Provide the [X, Y] coordinate of the cell's center where the given text is located.  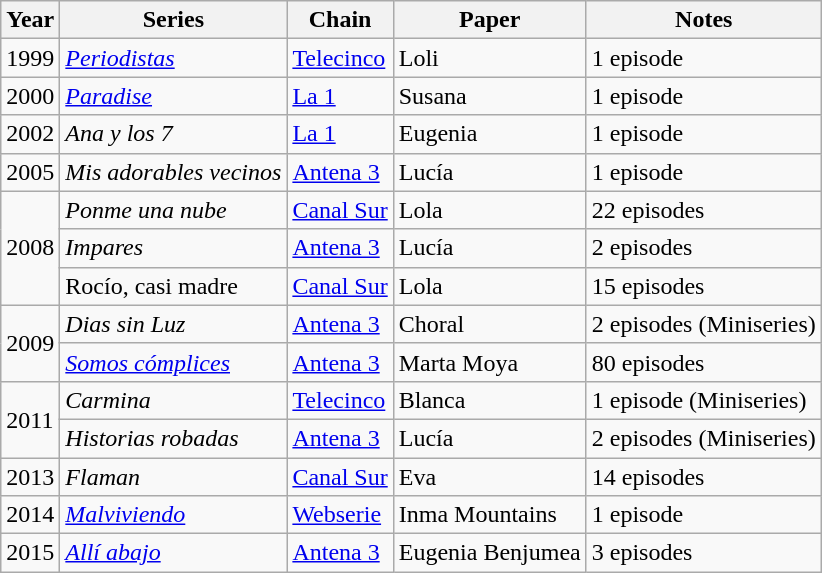
Susana [490, 96]
Malviviendo [174, 515]
Mis adorables vecinos [174, 172]
Ponme una nube [174, 210]
Paradise [174, 96]
Chain [340, 20]
Periodistas [174, 58]
Eva [490, 477]
1999 [30, 58]
Flaman [174, 477]
Ana y los 7 [174, 134]
15 episodes [704, 286]
Webserie [340, 515]
2011 [30, 419]
2015 [30, 553]
Paper [490, 20]
Blanca [490, 400]
Choral [490, 324]
Inma Mountains [490, 515]
Year [30, 20]
Notes [704, 20]
Eugenia [490, 134]
2 episodes [704, 248]
Carmina [174, 400]
Series [174, 20]
2005 [30, 172]
22 episodes [704, 210]
1 episode (Miniseries) [704, 400]
80 episodes [704, 362]
14 episodes [704, 477]
2013 [30, 477]
Somos cómplices [174, 362]
Dias sin Luz [174, 324]
Marta Moya [490, 362]
Eugenia Benjumea [490, 553]
2002 [30, 134]
2008 [30, 248]
2009 [30, 343]
Allí abajo [174, 553]
Historias robadas [174, 438]
3 episodes [704, 553]
Loli [490, 58]
Rocío, casi madre [174, 286]
2014 [30, 515]
Impares [174, 248]
2000 [30, 96]
